Determine the [X, Y] coordinate at the center of the cell enclosing the given text.  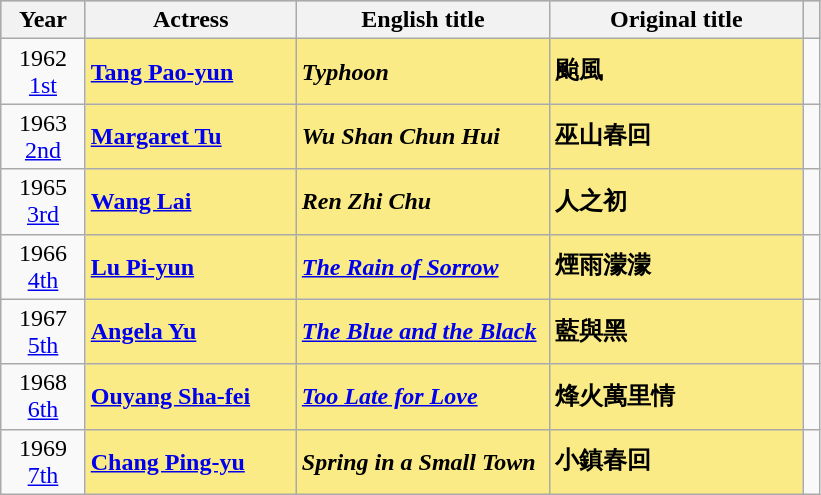
Spring in a Small Town [422, 462]
Wang Lai [190, 202]
English title [422, 20]
Too Late for Love [422, 396]
Ouyang Sha-fei [190, 396]
Original title [676, 20]
Ren Zhi Chu [422, 202]
人之初 [676, 202]
The Rain of Sorrow [422, 266]
煙雨濛濛 [676, 266]
巫山春回 [676, 136]
Chang Ping-yu [190, 462]
19675th [43, 332]
19632nd [43, 136]
19697th [43, 462]
Wu Shan Chun Hui [422, 136]
Angela Yu [190, 332]
The Blue and the Black [422, 332]
19653rd [43, 202]
小鎮春回 [676, 462]
Tang Pao-yun [190, 72]
19686th [43, 396]
Year [43, 20]
颱風 [676, 72]
Actress [190, 20]
Lu Pi-yun [190, 266]
19664th [43, 266]
Typhoon [422, 72]
19621st [43, 72]
烽火萬里情 [676, 396]
藍與黑 [676, 332]
Margaret Tu [190, 136]
